Capture the cell that displays the provided text and extract its [x, y] central coordinate. 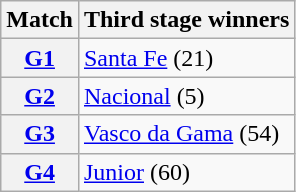
G2 [40, 96]
Santa Fe (21) [186, 58]
Nacional (5) [186, 96]
G3 [40, 134]
G1 [40, 58]
Vasco da Gama (54) [186, 134]
Junior (60) [186, 172]
Match [40, 20]
G4 [40, 172]
Third stage winners [186, 20]
